Capture the cell that displays the provided text and extract its [X, Y] central coordinate. 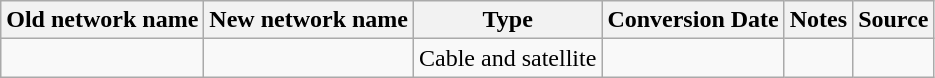
Type [508, 20]
Notes [818, 20]
New network name [309, 20]
Cable and satellite [508, 58]
Conversion Date [693, 20]
Source [894, 20]
Old network name [102, 20]
